Pinpoint the cell where the given text exists, returning its (x, y) midpoint coordinate. 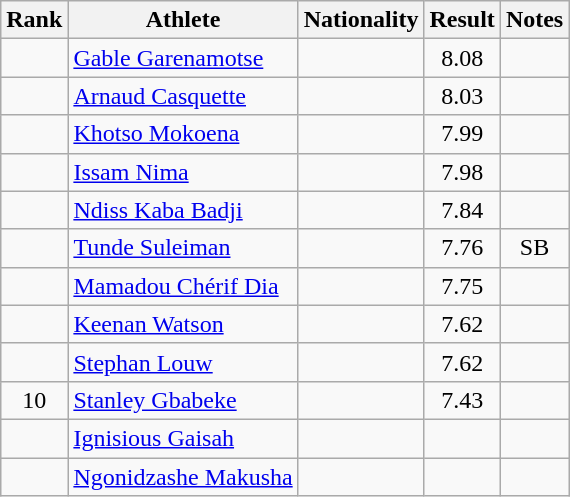
Result (462, 20)
Ignisious Gaisah (183, 438)
Tunde Suleiman (183, 248)
Issam Nima (183, 172)
Keenan Watson (183, 324)
Nationality (361, 20)
Khotso Mokoena (183, 134)
7.84 (462, 210)
Notes (534, 20)
Stanley Gbabeke (183, 400)
Arnaud Casquette (183, 96)
SB (534, 248)
Rank (34, 20)
7.99 (462, 134)
Gable Garenamotse (183, 58)
7.43 (462, 400)
Mamadou Chérif Dia (183, 286)
7.98 (462, 172)
10 (34, 400)
Ngonidzashe Makusha (183, 477)
7.76 (462, 248)
Stephan Louw (183, 362)
7.75 (462, 286)
Ndiss Kaba Badji (183, 210)
8.03 (462, 96)
Athlete (183, 20)
8.08 (462, 58)
